Determine the [x, y] coordinate at the center of the cell enclosing the given text.  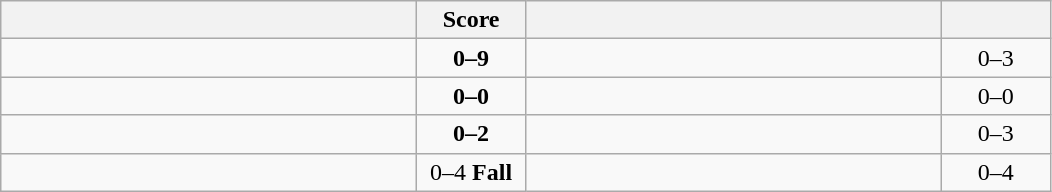
Score [472, 20]
0–4 [996, 172]
0–9 [472, 58]
0–4 Fall [472, 172]
0–2 [472, 134]
